Extract the [x, y] coordinate from the center of the cell holding the provided text.  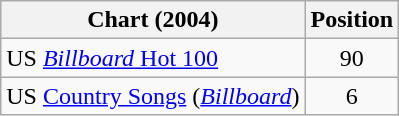
Chart (2004) [153, 20]
Position [352, 20]
6 [352, 96]
90 [352, 58]
US Billboard Hot 100 [153, 58]
US Country Songs (Billboard) [153, 96]
